Capture the cell that displays the provided text and extract its (x, y) central coordinate. 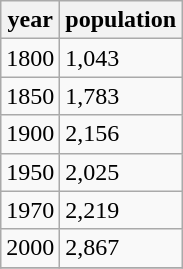
population (121, 20)
1950 (30, 172)
2,025 (121, 172)
1900 (30, 134)
2,867 (121, 248)
2,156 (121, 134)
1970 (30, 210)
1,783 (121, 96)
1850 (30, 96)
2000 (30, 248)
1,043 (121, 58)
1800 (30, 58)
2,219 (121, 210)
year (30, 20)
